Detect which cell encompasses the target text, then output its (X, Y) center coordinate. 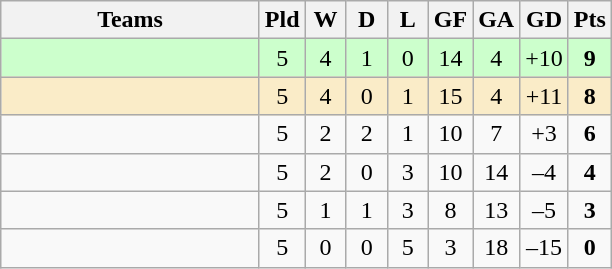
D (366, 20)
Teams (130, 20)
GD (544, 20)
9 (590, 58)
GA (496, 20)
+3 (544, 134)
Pts (590, 20)
GF (450, 20)
W (326, 20)
Pld (282, 20)
–4 (544, 172)
+10 (544, 58)
15 (450, 96)
7 (496, 134)
+11 (544, 96)
L (408, 20)
6 (590, 134)
–5 (544, 210)
13 (496, 210)
–15 (544, 248)
18 (496, 248)
